Scan for the cell matching the given text and deliver its [X, Y] coordinate at center. 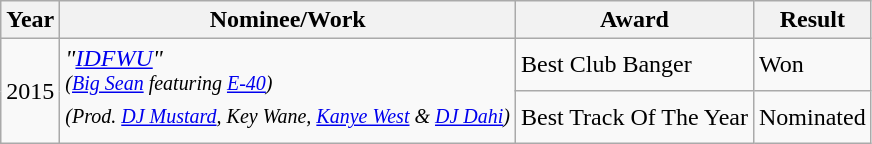
Year [30, 20]
Nominated [812, 118]
Best Track Of The Year [635, 118]
Result [812, 20]
Award [635, 20]
Nominee/Work [288, 20]
"IDFWU"(Big Sean featuring E-40)(Prod. DJ Mustard, Key Wane, Kanye West & DJ Dahi) [288, 92]
Best Club Banger [635, 66]
Won [812, 66]
2015 [30, 92]
